Extract the (X, Y) coordinate from the center of the cell holding the provided text.  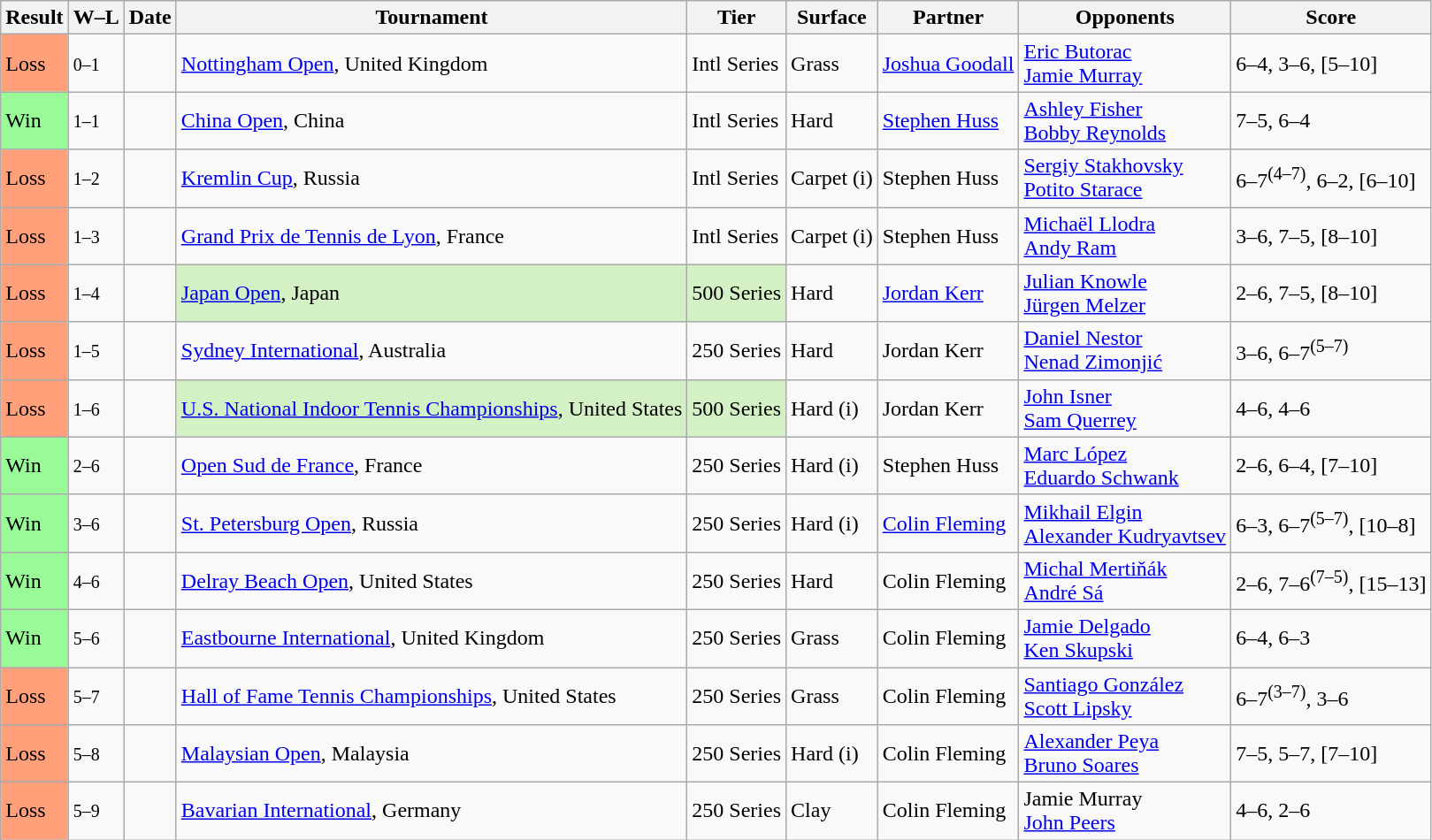
Japan Open, Japan (432, 294)
1–6 (96, 409)
Joshua Goodall (948, 64)
Grand Prix de Tennis de Lyon, France (432, 235)
Michal Mertiňák André Sá (1125, 580)
Date (150, 18)
Alexander Peya Bruno Soares (1125, 753)
4–6, 4–6 (1331, 409)
6–4, 3–6, [5–10] (1331, 64)
Score (1331, 18)
6–7(4–7), 6–2, [6–10] (1331, 179)
1–5 (96, 350)
2–6, 6–4, [7–10] (1331, 465)
1–3 (96, 235)
4–6 (96, 580)
Bavarian International, Germany (432, 812)
Julian Knowle Jürgen Melzer (1125, 294)
Hall of Fame Tennis Championships, United States (432, 695)
Santiago González Scott Lipsky (1125, 695)
Mikhail Elgin Alexander Kudryavtsev (1125, 523)
6–7(3–7), 3–6 (1331, 695)
Eric Butorac Jamie Murray (1125, 64)
Surface (832, 18)
6–4, 6–3 (1331, 638)
Marc López Eduardo Schwank (1125, 465)
St. Petersburg Open, Russia (432, 523)
5–8 (96, 753)
Clay (832, 812)
1–2 (96, 179)
Jamie Delgado Ken Skupski (1125, 638)
4–6, 2–6 (1331, 812)
Result (34, 18)
7–5, 6–4 (1331, 120)
Delray Beach Open, United States (432, 580)
W–L (96, 18)
Sydney International, Australia (432, 350)
John Isner Sam Querrey (1125, 409)
Kremlin Cup, Russia (432, 179)
3–6, 6–7(5–7) (1331, 350)
Jamie Murray John Peers (1125, 812)
Michaël Llodra Andy Ram (1125, 235)
Opponents (1125, 18)
Daniel Nestor Nenad Zimonjić (1125, 350)
U.S. National Indoor Tennis Championships, United States (432, 409)
Eastbourne International, United Kingdom (432, 638)
Open Sud de France, France (432, 465)
3–6 (96, 523)
1–1 (96, 120)
China Open, China (432, 120)
5–9 (96, 812)
5–6 (96, 638)
2–6, 7–5, [8–10] (1331, 294)
7–5, 5–7, [7–10] (1331, 753)
Partner (948, 18)
Ashley Fisher Bobby Reynolds (1125, 120)
Tournament (432, 18)
Malaysian Open, Malaysia (432, 753)
6–3, 6–7(5–7), [10–8] (1331, 523)
2–6 (96, 465)
5–7 (96, 695)
1–4 (96, 294)
3–6, 7–5, [8–10] (1331, 235)
0–1 (96, 64)
Nottingham Open, United Kingdom (432, 64)
Sergiy Stakhovsky Potito Starace (1125, 179)
2–6, 7–6(7–5), [15–13] (1331, 580)
Tier (737, 18)
